Provide the (x, y) coordinate of the cell's center where the given text is located.  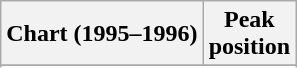
Chart (1995–1996) (102, 34)
Peakposition (249, 34)
